Scan for the cell matching the given text and deliver its [x, y] coordinate at center. 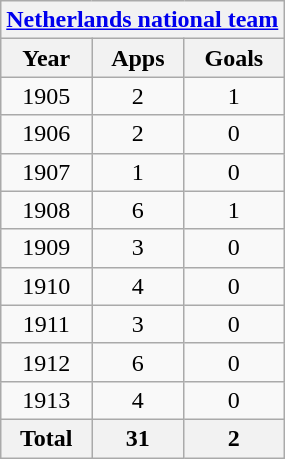
Total [46, 438]
1908 [46, 210]
1913 [46, 400]
Apps [138, 58]
1912 [46, 362]
Year [46, 58]
1905 [46, 96]
Netherlands national team [142, 20]
1911 [46, 324]
1907 [46, 172]
31 [138, 438]
1910 [46, 286]
1906 [46, 134]
Goals [234, 58]
1909 [46, 248]
